Return the (x, y) coordinate for the center point of the cell that contains the specified text.  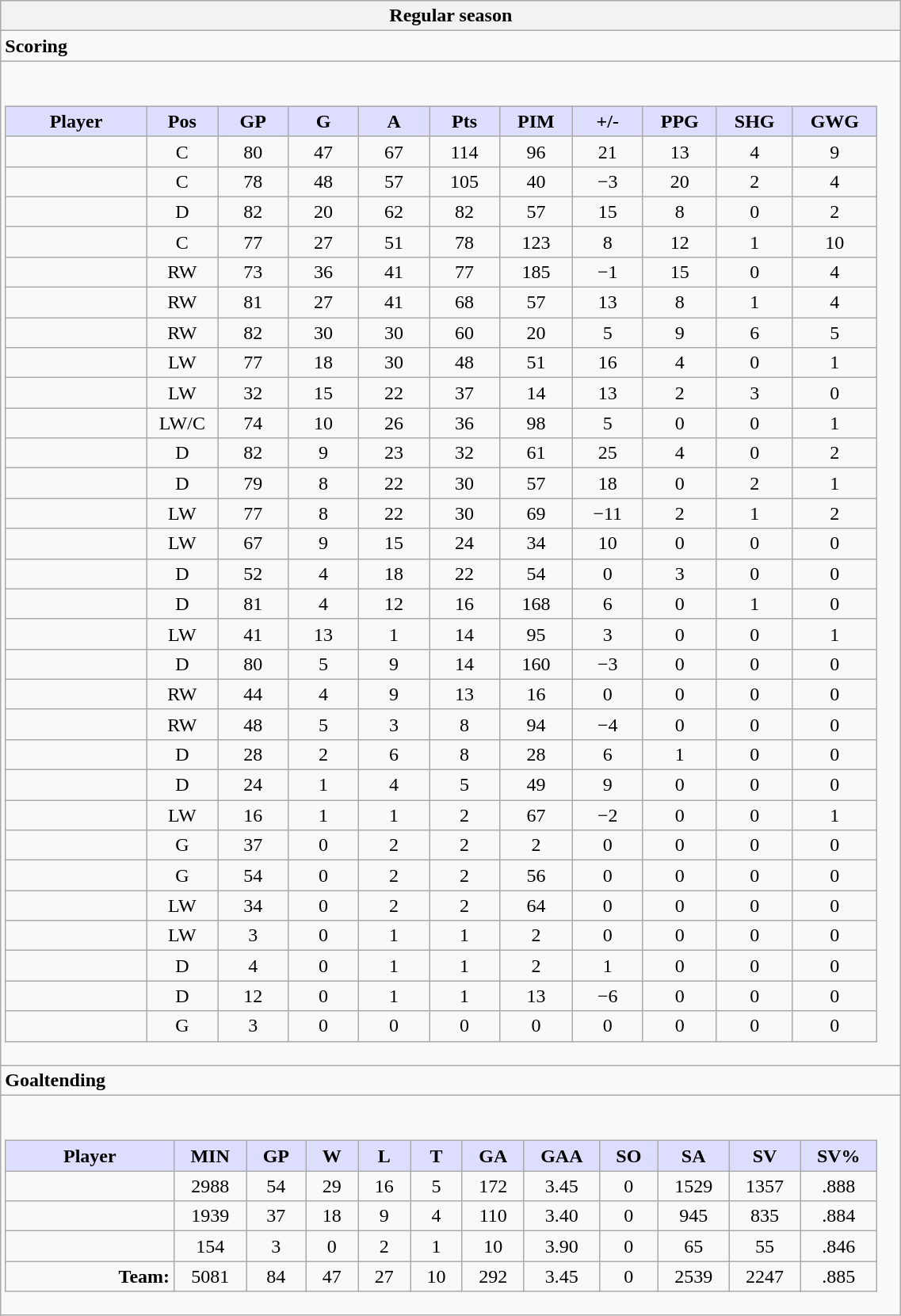
3.40 (561, 1216)
61 (536, 453)
64 (536, 906)
Pts (464, 121)
.846 (838, 1246)
LW/C (182, 423)
40 (536, 181)
98 (536, 423)
L (384, 1156)
94 (536, 724)
23 (395, 453)
110 (493, 1216)
114 (464, 151)
172 (493, 1186)
835 (765, 1216)
96 (536, 151)
62 (395, 212)
+/- (607, 121)
73 (254, 272)
.884 (838, 1216)
2247 (765, 1276)
69 (536, 513)
2988 (211, 1186)
5081 (211, 1276)
21 (607, 151)
MIN (211, 1156)
SA (693, 1156)
74 (254, 423)
SO (628, 1156)
Goaltending (451, 1080)
56 (536, 875)
60 (464, 333)
−6 (607, 996)
79 (254, 483)
65 (693, 1246)
945 (693, 1216)
25 (607, 453)
GWG (834, 121)
123 (536, 242)
44 (254, 694)
292 (493, 1276)
SHG (754, 121)
68 (464, 303)
1939 (211, 1216)
SV% (838, 1156)
52 (254, 574)
1529 (693, 1186)
T (437, 1156)
26 (395, 423)
105 (464, 181)
1357 (765, 1186)
95 (536, 634)
29 (332, 1186)
W (332, 1156)
.885 (838, 1276)
84 (276, 1276)
168 (536, 604)
GA (493, 1156)
2539 (693, 1276)
−1 (607, 272)
185 (536, 272)
Scoring (451, 46)
.888 (838, 1186)
−2 (607, 815)
A (395, 121)
Regular season (451, 16)
−4 (607, 724)
49 (536, 785)
PIM (536, 121)
154 (211, 1246)
SV (765, 1156)
3.90 (561, 1246)
55 (765, 1246)
160 (536, 664)
PPG (680, 121)
Team: (90, 1276)
Pos (182, 121)
−11 (607, 513)
GAA (561, 1156)
